Capture the cell that displays the provided text and extract its (x, y) central coordinate. 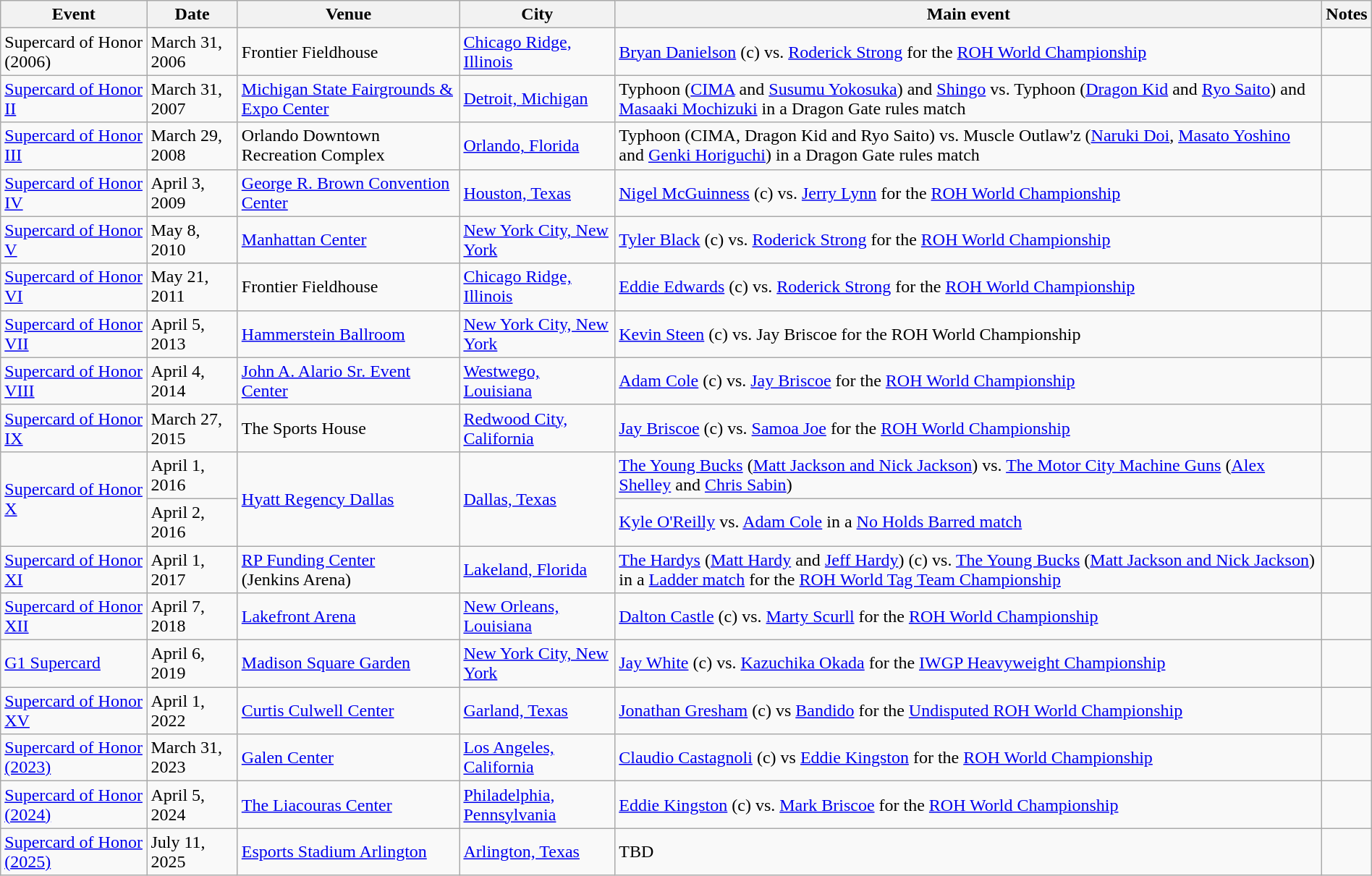
Venue (349, 14)
Supercard of Honor (2025) (74, 852)
Supercard of Honor III (74, 146)
Date (192, 14)
Galen Center (349, 758)
Supercard of Honor (2024) (74, 804)
Event (74, 14)
Supercard of Honor (2023) (74, 758)
Supercard of Honor XV (74, 710)
Garland, Texas (537, 710)
Jonathan Gresham (c) vs Bandido for the Undisputed ROH World Championship (968, 710)
Curtis Culwell Center (349, 710)
March 27, 2015 (192, 428)
April 3, 2009 (192, 192)
Typhoon (CIMA, Dragon Kid and Ryo Saito) vs. Muscle Outlaw'z (Naruki Doi, Masato Yoshino and Genki Horiguchi) in a Dragon Gate rules match (968, 146)
July 11, 2025 (192, 852)
Lakeland, Florida (537, 569)
April 7, 2018 (192, 616)
Supercard of Honor IV (74, 192)
Jay White (c) vs. Kazuchika Okada for the IWGP Heavyweight Championship (968, 664)
Westwego, Louisiana (537, 380)
George R. Brown Convention Center (349, 192)
Jay Briscoe (c) vs. Samoa Joe for the ROH World Championship (968, 428)
Kevin Steen (c) vs. Jay Briscoe for the ROH World Championship (968, 334)
Supercard of Honor X (74, 498)
April 1, 2017 (192, 569)
The Sports House (349, 428)
TBD (968, 852)
New Orleans, Louisiana (537, 616)
April 1, 2016 (192, 475)
Hyatt Regency Dallas (349, 498)
Los Angeles, California (537, 758)
Supercard of Honor V (74, 240)
March 31, 2007 (192, 98)
Orlando, Florida (537, 146)
Orlando Downtown Recreation Complex (349, 146)
Main event (968, 14)
Dalton Castle (c) vs. Marty Scurll for the ROH World Championship (968, 616)
Eddie Edwards (c) vs. Roderick Strong for the ROH World Championship (968, 286)
Philadelphia, Pennsylvania (537, 804)
Supercard of Honor VII (74, 334)
Hammerstein Ballroom (349, 334)
April 4, 2014 (192, 380)
May 8, 2010 (192, 240)
The Young Bucks (Matt Jackson and Nick Jackson) vs. The Motor City Machine Guns (Alex Shelley and Chris Sabin) (968, 475)
March 31, 2023 (192, 758)
Tyler Black (c) vs. Roderick Strong for the ROH World Championship (968, 240)
Claudio Castagnoli (c) vs Eddie Kingston for the ROH World Championship (968, 758)
Lakefront Arena (349, 616)
Supercard of Honor II (74, 98)
Esports Stadium Arlington (349, 852)
April 6, 2019 (192, 664)
April 1, 2022 (192, 710)
Supercard of Honor IX (74, 428)
The Liacouras Center (349, 804)
Eddie Kingston (c) vs. Mark Briscoe for the ROH World Championship (968, 804)
Bryan Danielson (c) vs. Roderick Strong for the ROH World Championship (968, 52)
Nigel McGuinness (c) vs. Jerry Lynn for the ROH World Championship (968, 192)
Arlington, Texas (537, 852)
Adam Cole (c) vs. Jay Briscoe for the ROH World Championship (968, 380)
Supercard of Honor XI (74, 569)
Madison Square Garden (349, 664)
May 21, 2011 (192, 286)
Houston, Texas (537, 192)
Manhattan Center (349, 240)
Supercard of Honor VIII (74, 380)
Supercard of Honor VI (74, 286)
March 29, 2008 (192, 146)
Supercard of Honor XII (74, 616)
Dallas, Texas (537, 498)
March 31, 2006 (192, 52)
John A. Alario Sr. Event Center (349, 380)
April 5, 2013 (192, 334)
Supercard of Honor (2006) (74, 52)
Kyle O'Reilly vs. Adam Cole in a No Holds Barred match (968, 522)
Michigan State Fairgrounds & Expo Center (349, 98)
April 2, 2016 (192, 522)
RP Funding Center(Jenkins Arena) (349, 569)
April 5, 2024 (192, 804)
Redwood City, California (537, 428)
G1 Supercard (74, 664)
Notes (1347, 14)
Typhoon (CIMA and Susumu Yokosuka) and Shingo vs. Typhoon (Dragon Kid and Ryo Saito) and Masaaki Mochizuki in a Dragon Gate rules match (968, 98)
City (537, 14)
Detroit, Michigan (537, 98)
